Return [X, Y] of the center of cell containing provided text 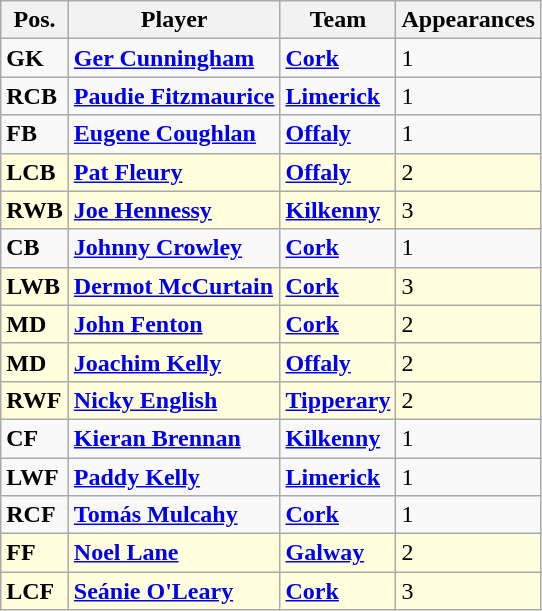
GK [35, 58]
RWB [35, 210]
RCB [35, 96]
Ger Cunningham [174, 58]
Galway [338, 553]
RWF [35, 400]
Paddy Kelly [174, 477]
LWF [35, 477]
LCF [35, 591]
Pos. [35, 20]
FB [35, 134]
Nicky English [174, 400]
FF [35, 553]
Joachim Kelly [174, 362]
Dermot McCurtain [174, 286]
Tomás Mulcahy [174, 515]
CF [35, 438]
Joe Hennessy [174, 210]
CB [35, 248]
Pat Fleury [174, 172]
Eugene Coughlan [174, 134]
Seánie O'Leary [174, 591]
Player [174, 20]
RCF [35, 515]
LWB [35, 286]
Paudie Fitzmaurice [174, 96]
Noel Lane [174, 553]
Kieran Brennan [174, 438]
Team [338, 20]
John Fenton [174, 324]
Johnny Crowley [174, 248]
Tipperary [338, 400]
Appearances [468, 20]
LCB [35, 172]
